From the cell containing the given text, extract its center point as [x, y] coordinate. 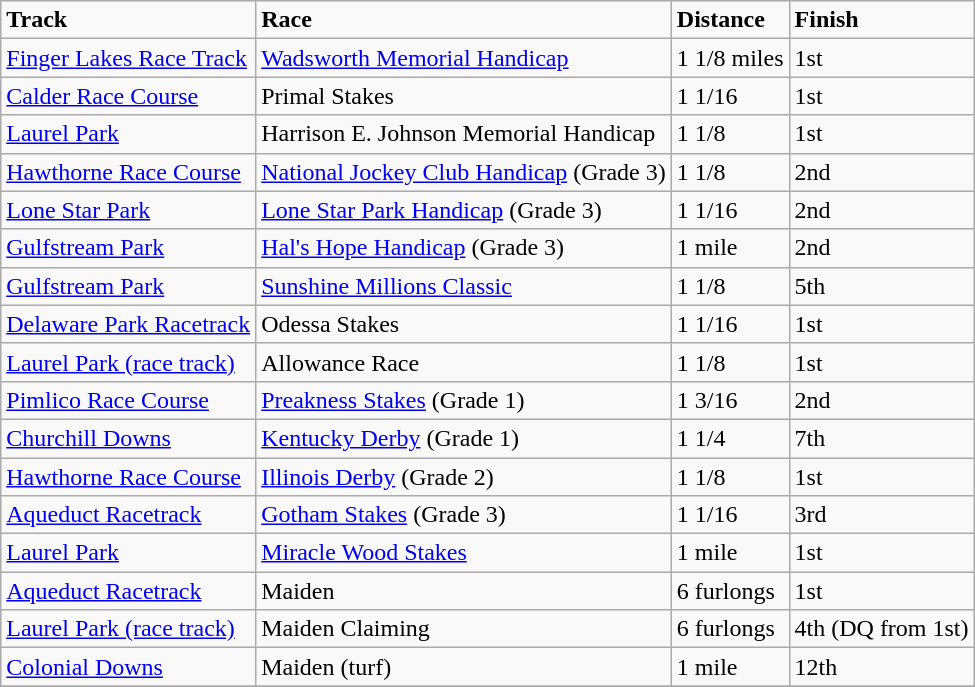
Colonial Downs [128, 667]
Miracle Wood Stakes [464, 553]
1 1/8 miles [730, 58]
Wadsworth Memorial Handicap [464, 58]
Preakness Stakes (Grade 1) [464, 400]
Illinois Derby (Grade 2) [464, 477]
Hal's Hope Handicap (Grade 3) [464, 248]
Maiden (turf) [464, 667]
Maiden [464, 591]
Harrison E. Johnson Memorial Handicap [464, 134]
3rd [882, 515]
Sunshine Millions Classic [464, 286]
Odessa Stakes [464, 324]
Pimlico Race Course [128, 400]
National Jockey Club Handicap (Grade 3) [464, 172]
Distance [730, 20]
4th (DQ from 1st) [882, 629]
1 1/4 [730, 438]
Maiden Claiming [464, 629]
Allowance Race [464, 362]
Track [128, 20]
Finger Lakes Race Track [128, 58]
Gotham Stakes (Grade 3) [464, 515]
Lone Star Park [128, 210]
Race [464, 20]
Lone Star Park Handicap (Grade 3) [464, 210]
Calder Race Course [128, 96]
Finish [882, 20]
Churchill Downs [128, 438]
Delaware Park Racetrack [128, 324]
Primal Stakes [464, 96]
7th [882, 438]
Kentucky Derby (Grade 1) [464, 438]
12th [882, 667]
1 3/16 [730, 400]
5th [882, 286]
